From the cell containing the given text, extract its center point as (x, y) coordinate. 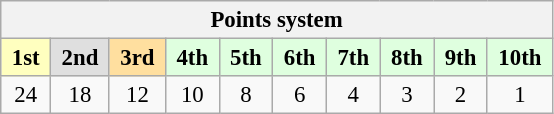
4th (192, 58)
7th (353, 58)
10th (520, 58)
3 (407, 95)
1st (26, 58)
10 (192, 95)
Points system (277, 20)
3rd (137, 58)
6 (300, 95)
6th (300, 58)
4 (353, 95)
2 (461, 95)
24 (26, 95)
2nd (80, 58)
5th (246, 58)
8 (246, 95)
1 (520, 95)
9th (461, 58)
8th (407, 58)
12 (137, 95)
18 (80, 95)
